Find where the given text appears and provide that cell's center as [x, y] coordinate. 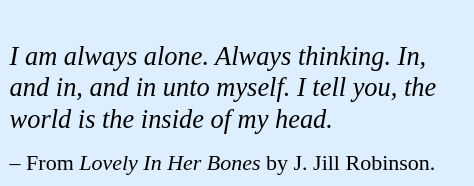
– From Lovely In Her Bones by J. Jill Robinson. [238, 161]
I am always alone. Always thinking. In, and in, and in unto myself. I tell you, the world is the inside of my head. [238, 72]
